Extract the [X, Y] coordinate from the center of the cell holding the provided text.  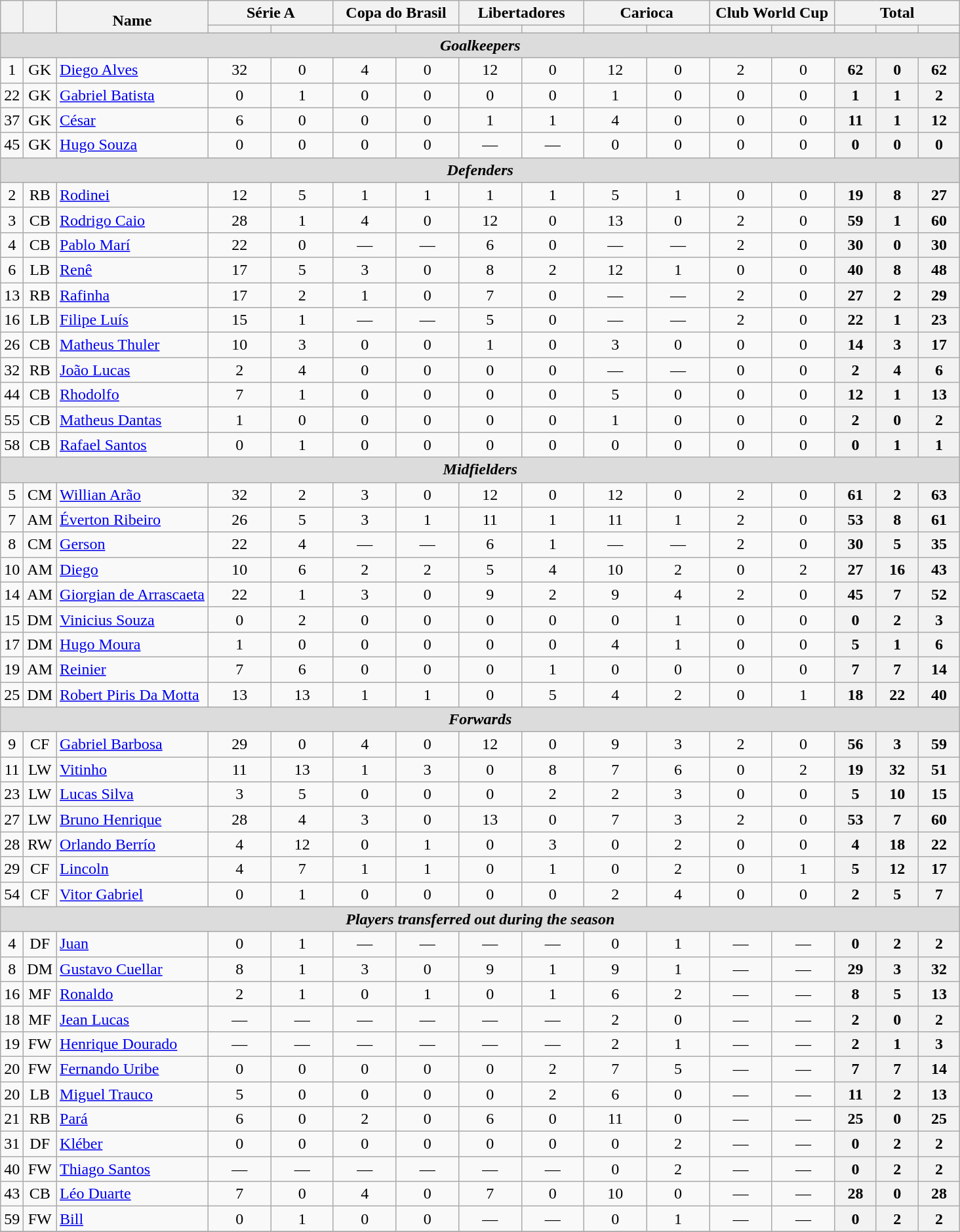
Bruno Henrique [132, 819]
Reinier [132, 669]
Bill [132, 1219]
Rhodolfo [132, 395]
Copa do Brasil [396, 13]
Giorgian de Arrascaeta [132, 594]
Defenders [480, 170]
Pablo Marí [132, 245]
Kléber [132, 1144]
Rodinei [132, 195]
Goalkeepers [480, 45]
31 [12, 1144]
Série A [270, 13]
João Lucas [132, 370]
Libertadores [522, 13]
52 [939, 594]
Thiago Santos [132, 1169]
Matheus Thuler [132, 345]
37 [12, 120]
RW [40, 844]
Miguel Trauco [132, 1094]
Gabriel Barbosa [132, 745]
Matheus Dantas [132, 420]
Orlando Berrío [132, 844]
Rafinha [132, 295]
48 [939, 270]
César [132, 120]
Vinicius Souza [132, 619]
Rafael Santos [132, 445]
Players transferred out during the season [480, 919]
58 [12, 445]
Vitinho [132, 770]
Gabriel Batista [132, 95]
Gustavo Cuellar [132, 969]
Jean Lucas [132, 1019]
Name [132, 17]
Juan [132, 944]
Rodrigo Caio [132, 220]
63 [939, 495]
Éverton Ribeiro [132, 520]
51 [939, 770]
56 [856, 745]
Gerson [132, 544]
Club World Cup [772, 13]
Léo Duarte [132, 1194]
Total [897, 13]
35 [939, 544]
44 [12, 395]
Lincoln [132, 869]
Lucas Silva [132, 794]
Willian Arão [132, 495]
Filipe Luís [132, 320]
Hugo Moura [132, 644]
Ronaldo [132, 994]
Diego Alves [132, 70]
Robert Piris Da Motta [132, 695]
Renê [132, 270]
Carioca [647, 13]
Vitor Gabriel [132, 894]
Hugo Souza [132, 145]
21 [12, 1119]
Fernando Uribe [132, 1069]
55 [12, 420]
54 [12, 894]
Forwards [480, 720]
Henrique Dourado [132, 1044]
Pará [132, 1119]
Midfielders [480, 470]
Diego [132, 569]
